Pinpoint the cell where the given text exists, returning its [x, y] midpoint coordinate. 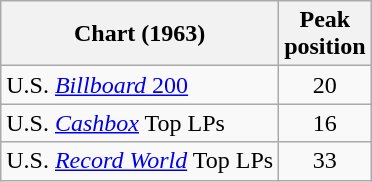
U.S. Cashbox Top LPs [140, 123]
33 [325, 161]
U.S. Record World Top LPs [140, 161]
U.S. Billboard 200 [140, 85]
Chart (1963) [140, 34]
Peakposition [325, 34]
16 [325, 123]
20 [325, 85]
